Detect which cell encompasses the target text, then output its (x, y) center coordinate. 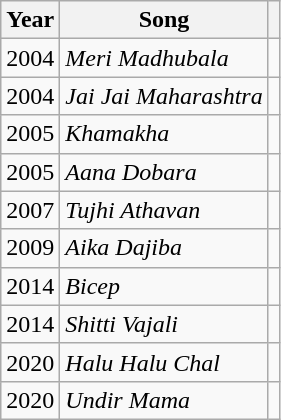
Bicep (164, 286)
Undir Mama (164, 400)
Aika Dajiba (164, 248)
Year (30, 20)
Meri Madhubala (164, 58)
Aana Dobara (164, 172)
2007 (30, 210)
Jai Jai Maharashtra (164, 96)
Song (164, 20)
Khamakha (164, 134)
Halu Halu Chal (164, 362)
2009 (30, 248)
Tujhi Athavan (164, 210)
Shitti Vajali (164, 324)
